From the cell containing the given text, extract its center point as (X, Y) coordinate. 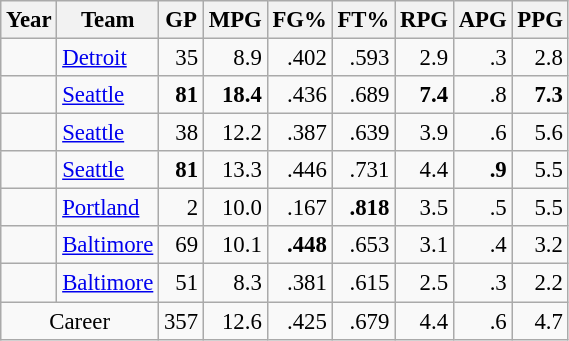
35 (182, 58)
APG (482, 20)
PPG (540, 20)
Team (108, 20)
51 (182, 283)
2.9 (424, 58)
Portland (108, 208)
FG% (300, 20)
12.2 (235, 133)
18.4 (235, 95)
.8 (482, 95)
2.5 (424, 283)
3.9 (424, 133)
.446 (300, 170)
.689 (364, 95)
5.6 (540, 133)
69 (182, 245)
2.8 (540, 58)
8.9 (235, 58)
.402 (300, 58)
.639 (364, 133)
7.3 (540, 95)
.381 (300, 283)
12.6 (235, 321)
357 (182, 321)
RPG (424, 20)
3.1 (424, 245)
Career (80, 321)
FT% (364, 20)
.448 (300, 245)
7.4 (424, 95)
10.0 (235, 208)
8.3 (235, 283)
2.2 (540, 283)
13.3 (235, 170)
.615 (364, 283)
GP (182, 20)
.436 (300, 95)
Year (29, 20)
.4 (482, 245)
.818 (364, 208)
.679 (364, 321)
.653 (364, 245)
MPG (235, 20)
.731 (364, 170)
Detroit (108, 58)
.9 (482, 170)
2 (182, 208)
.425 (300, 321)
4.7 (540, 321)
.167 (300, 208)
3.5 (424, 208)
.5 (482, 208)
10.1 (235, 245)
38 (182, 133)
.387 (300, 133)
.593 (364, 58)
3.2 (540, 245)
